Return (x, y) of the center of cell containing provided text 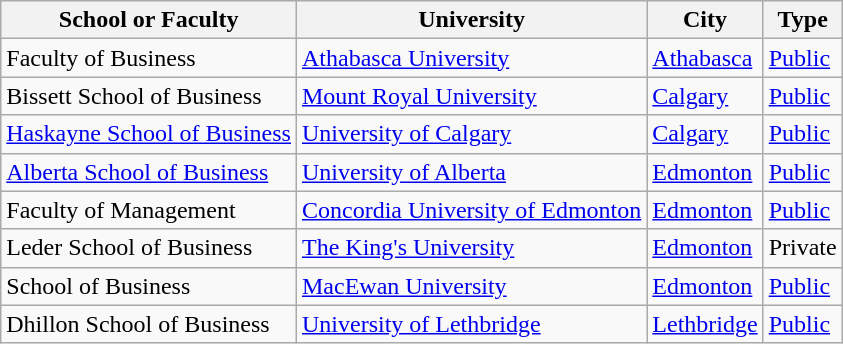
University of Lethbridge (471, 324)
The King's University (471, 248)
Faculty of Management (149, 210)
Dhillon School of Business (149, 324)
Leder School of Business (149, 248)
Concordia University of Edmonton (471, 210)
Athabasca University (471, 58)
Haskayne School of Business (149, 134)
School or Faculty (149, 20)
Lethbridge (705, 324)
Faculty of Business (149, 58)
Mount Royal University (471, 96)
City (705, 20)
Alberta School of Business (149, 172)
Type (802, 20)
University of Calgary (471, 134)
Athabasca (705, 58)
Bissett School of Business (149, 96)
School of Business (149, 286)
Private (802, 248)
University (471, 20)
University of Alberta (471, 172)
MacEwan University (471, 286)
